Capture the cell that displays the provided text and extract its (X, Y) central coordinate. 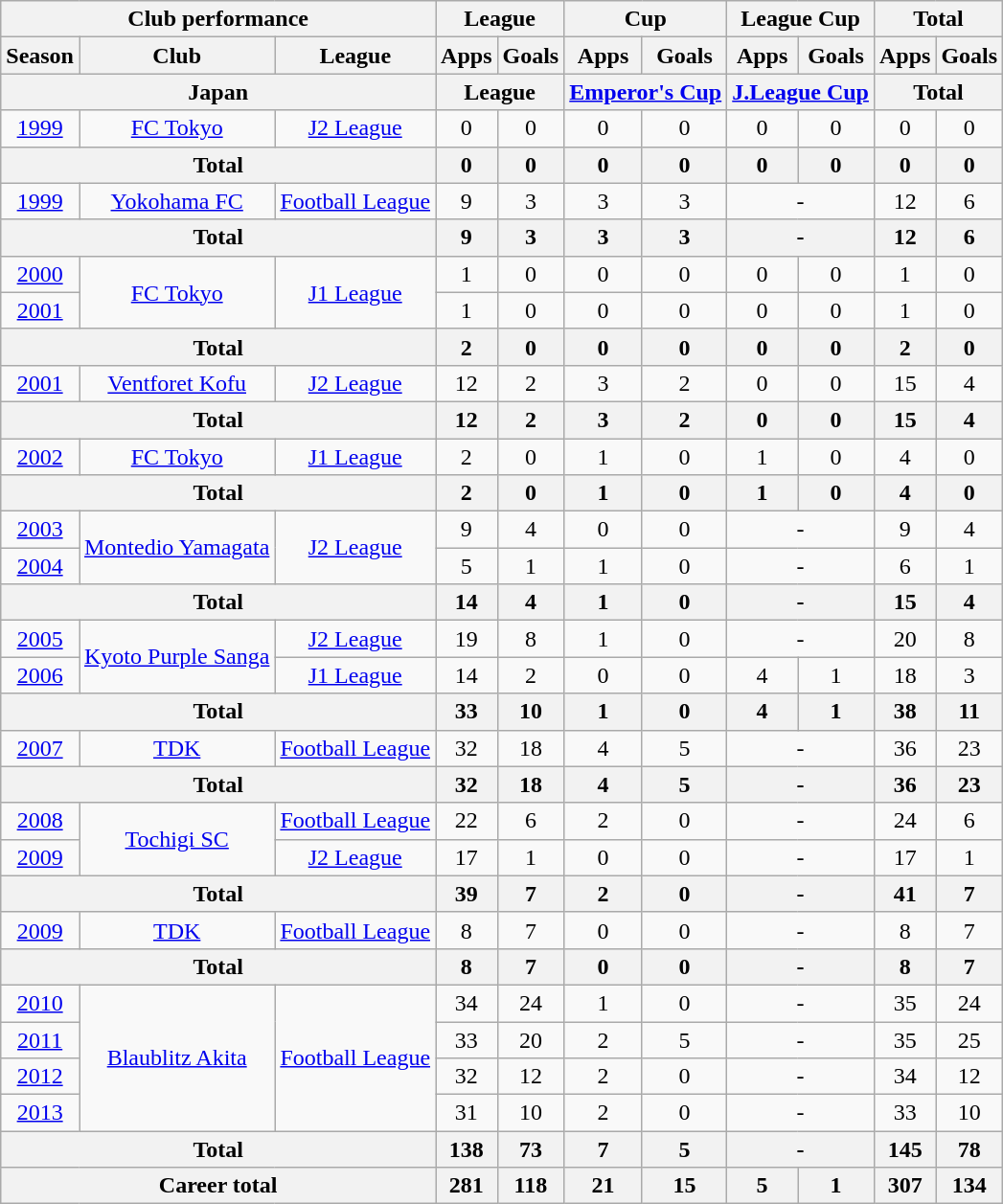
307 (904, 1186)
41 (904, 894)
39 (467, 894)
2008 (40, 821)
281 (467, 1186)
21 (604, 1186)
2012 (40, 1077)
2013 (40, 1113)
J.League Cup (801, 92)
2011 (40, 1039)
Ventforet Kofu (176, 383)
Club performance (218, 19)
Yokohama FC (176, 201)
Blaublitz Akita (176, 1057)
Season (40, 56)
Montedio Yamagata (176, 548)
2005 (40, 639)
2000 (40, 274)
11 (969, 712)
League Cup (801, 19)
2003 (40, 530)
118 (531, 1186)
19 (467, 639)
134 (969, 1186)
2007 (40, 748)
73 (531, 1149)
2010 (40, 1003)
38 (904, 712)
2002 (40, 457)
22 (467, 821)
2006 (40, 675)
25 (969, 1039)
78 (969, 1149)
138 (467, 1149)
Japan (218, 92)
145 (904, 1149)
Career total (218, 1186)
Kyoto Purple Sanga (176, 657)
Club (176, 56)
Tochigi SC (176, 839)
2004 (40, 566)
Cup (646, 19)
Emperor's Cup (646, 92)
31 (467, 1113)
